Search for the cell housing the specified text and yield its (X, Y) center coordinate. 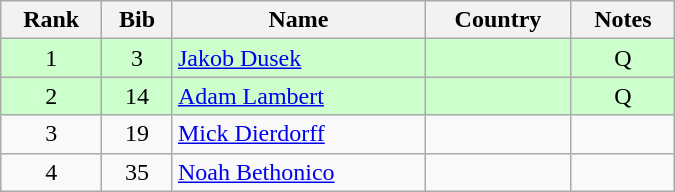
Name (298, 20)
1 (52, 58)
Country (498, 20)
35 (138, 172)
Noah Bethonico (298, 172)
19 (138, 134)
4 (52, 172)
Notes (622, 20)
2 (52, 96)
Rank (52, 20)
Bib (138, 20)
Mick Dierdorff (298, 134)
14 (138, 96)
Jakob Dusek (298, 58)
Adam Lambert (298, 96)
